Extract the (x, y) coordinate from the center of the cell holding the provided text.  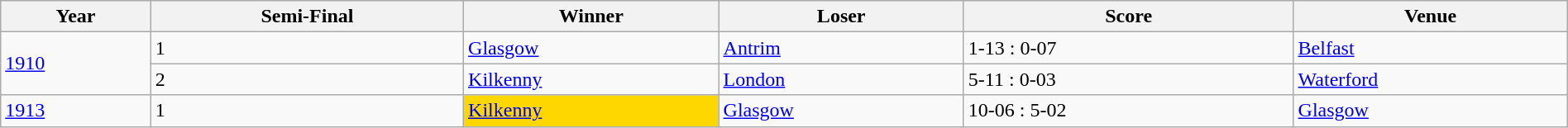
Score (1128, 17)
Venue (1431, 17)
10-06 : 5-02 (1128, 111)
Antrim (841, 48)
Winner (592, 17)
5-11 : 0-03 (1128, 79)
1-13 : 0-07 (1128, 48)
Loser (841, 17)
1910 (76, 64)
1913 (76, 111)
Year (76, 17)
Semi-Final (307, 17)
Waterford (1431, 79)
2 (307, 79)
Belfast (1431, 48)
London (841, 79)
